Locate the cell with the specified text and output its (x, y) center coordinate. 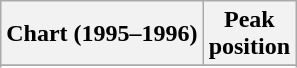
Peakposition (249, 34)
Chart (1995–1996) (102, 34)
